Scan for the cell matching the given text and deliver its [x, y] coordinate at center. 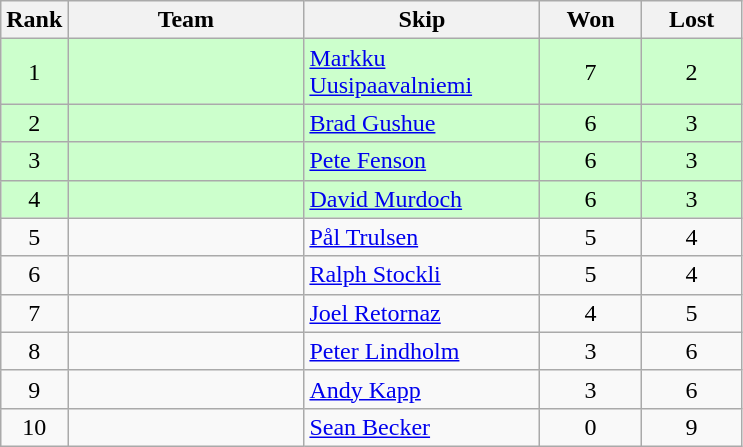
1 [34, 72]
Andy Kapp [422, 389]
Markku Uusipaavalniemi [422, 72]
Pål Trulsen [422, 237]
Joel Retornaz [422, 313]
Won [590, 20]
Team [186, 20]
0 [590, 427]
David Murdoch [422, 199]
10 [34, 427]
Lost [692, 20]
8 [34, 351]
Brad Gushue [422, 123]
Sean Becker [422, 427]
Peter Lindholm [422, 351]
Skip [422, 20]
Ralph Stockli [422, 275]
Pete Fenson [422, 161]
Rank [34, 20]
